Capture the cell that displays the provided text and extract its [X, Y] central coordinate. 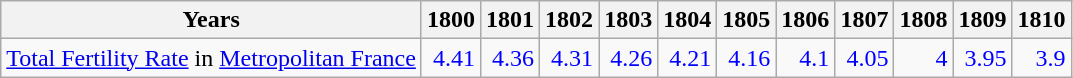
4.26 [628, 58]
3.9 [1042, 58]
1801 [510, 20]
4.21 [688, 58]
4.36 [510, 58]
1800 [450, 20]
Years [212, 20]
1804 [688, 20]
1802 [570, 20]
1808 [924, 20]
1807 [864, 20]
1805 [746, 20]
Total Fertility Rate in Metropolitan France [212, 58]
4.1 [806, 58]
1809 [982, 20]
4.16 [746, 58]
4.41 [450, 58]
4.05 [864, 58]
4 [924, 58]
3.95 [982, 58]
1803 [628, 20]
4.31 [570, 58]
1806 [806, 20]
1810 [1042, 20]
